Search for the cell housing the specified text and yield its [x, y] center coordinate. 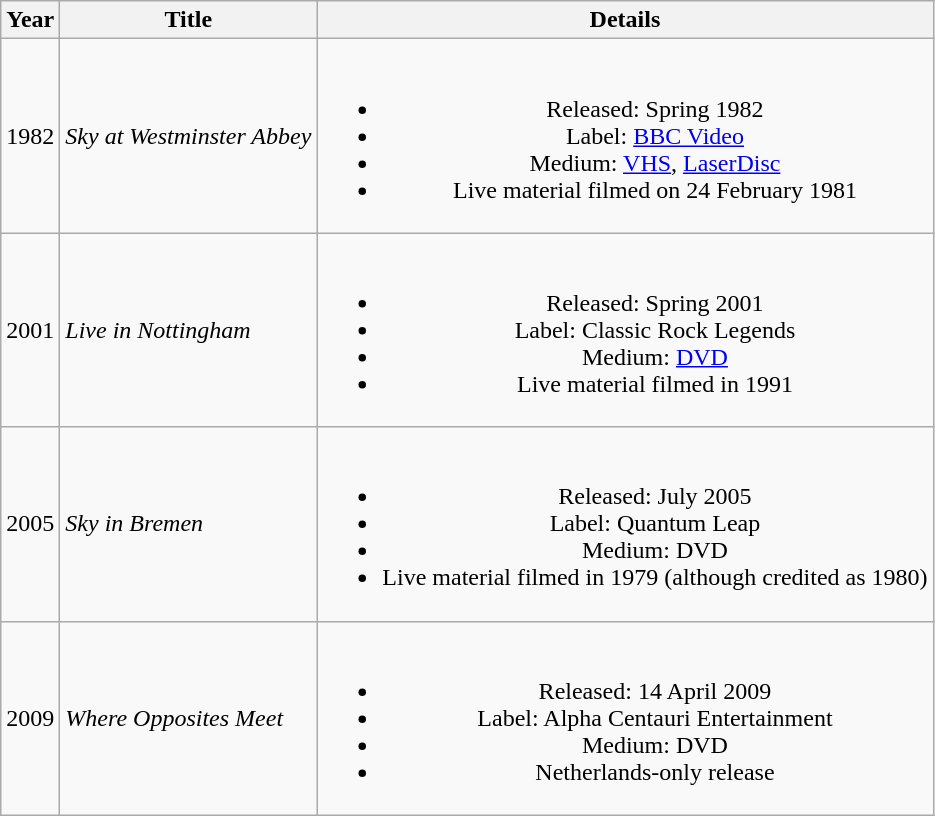
1982 [30, 136]
Sky at Westminster Abbey [188, 136]
Live in Nottingham [188, 330]
Released: 14 April 2009Label: Alpha Centauri EntertainmentMedium: DVDNetherlands-only release [625, 718]
Released: Spring 2001Label: Classic Rock LegendsMedium: DVDLive material filmed in 1991 [625, 330]
Year [30, 20]
Title [188, 20]
Sky in Bremen [188, 524]
Details [625, 20]
Released: July 2005Label: Quantum LeapMedium: DVDLive material filmed in 1979 (although credited as 1980) [625, 524]
Where Opposites Meet [188, 718]
2001 [30, 330]
Released: Spring 1982Label: BBC VideoMedium: VHS, LaserDiscLive material filmed on 24 February 1981 [625, 136]
2005 [30, 524]
2009 [30, 718]
